Locate the cell with the specified text and output its [x, y] center coordinate. 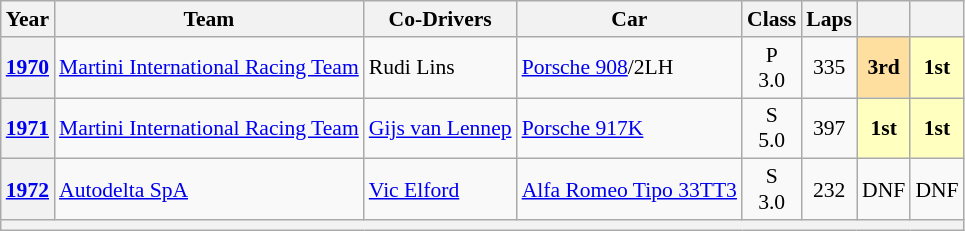
S5.0 [772, 128]
Autodelta SpA [209, 190]
3rd [884, 68]
1970 [28, 68]
232 [829, 190]
Co-Drivers [440, 19]
Porsche 908/2LH [630, 68]
Vic Elford [440, 190]
Class [772, 19]
Team [209, 19]
S3.0 [772, 190]
335 [829, 68]
Porsche 917K [630, 128]
Gijs van Lennep [440, 128]
Laps [829, 19]
P3.0 [772, 68]
397 [829, 128]
1971 [28, 128]
Rudi Lins [440, 68]
Alfa Romeo Tipo 33TT3 [630, 190]
Car [630, 19]
Year [28, 19]
1972 [28, 190]
